Search for the cell housing the specified text and yield its (x, y) center coordinate. 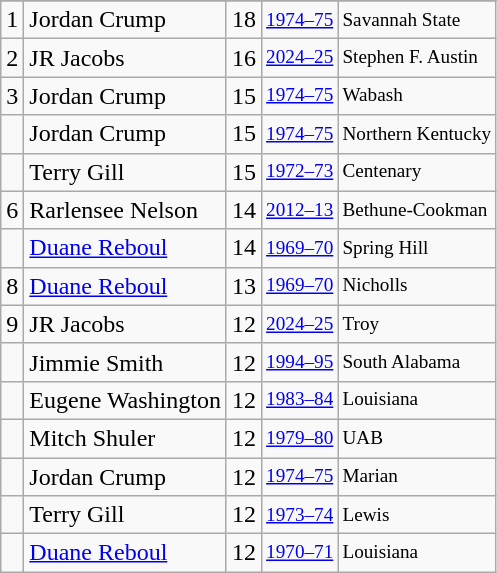
16 (244, 58)
Spring Hill (417, 248)
Eugene Washington (126, 400)
1972–73 (300, 172)
UAB (417, 438)
1 (12, 20)
Marian (417, 477)
1983–84 (300, 400)
9 (12, 324)
2 (12, 58)
1994–95 (300, 362)
1970–71 (300, 553)
3 (12, 96)
Mitch Shuler (126, 438)
Northern Kentucky (417, 134)
Wabash (417, 96)
Nicholls (417, 286)
2012–13 (300, 210)
1979–80 (300, 438)
Jimmie Smith (126, 362)
13 (244, 286)
Rarlensee Nelson (126, 210)
Savannah State (417, 20)
6 (12, 210)
8 (12, 286)
South Alabama (417, 362)
Centenary (417, 172)
Stephen F. Austin (417, 58)
Lewis (417, 515)
Troy (417, 324)
1973–74 (300, 515)
Bethune-Cookman (417, 210)
18 (244, 20)
